Output the [X, Y] coordinate of the center of the cell containing the given text.  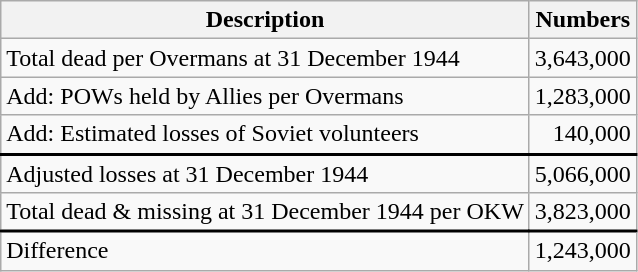
5,066,000 [582, 174]
Adjusted losses at 31 December 1944 [266, 174]
Difference [266, 250]
Add: Estimated losses of Soviet volunteers [266, 134]
Description [266, 20]
1,243,000 [582, 250]
1,283,000 [582, 96]
3,643,000 [582, 58]
Numbers [582, 20]
Total dead per Overmans at 31 December 1944 [266, 58]
Add: POWs held by Allies per Overmans [266, 96]
3,823,000 [582, 212]
140,000 [582, 134]
Total dead & missing at 31 December 1944 per OKW [266, 212]
